Determine the [x, y] coordinate at the center of the cell enclosing the given text.  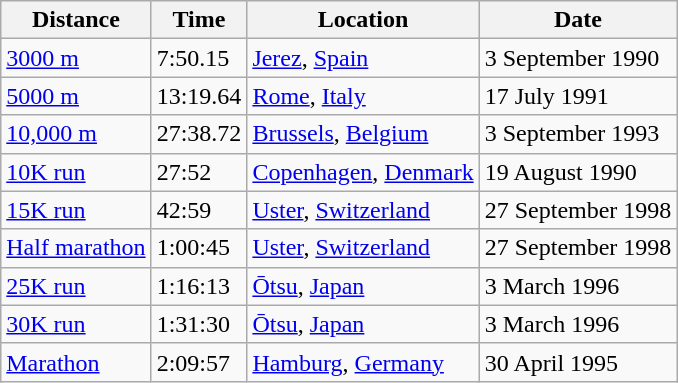
17 July 1991 [578, 96]
42:59 [199, 210]
2:09:57 [199, 362]
Date [578, 20]
10K run [76, 172]
1:16:13 [199, 286]
7:50.15 [199, 58]
Marathon [76, 362]
27:38.72 [199, 134]
Copenhagen, Denmark [363, 172]
3 September 1993 [578, 134]
25K run [76, 286]
13:19.64 [199, 96]
Hamburg, Germany [363, 362]
1:00:45 [199, 248]
3 September 1990 [578, 58]
Location [363, 20]
19 August 1990 [578, 172]
10,000 m [76, 134]
Brussels, Belgium [363, 134]
Rome, Italy [363, 96]
1:31:30 [199, 324]
Distance [76, 20]
Jerez, Spain [363, 58]
30K run [76, 324]
30 April 1995 [578, 362]
Half marathon [76, 248]
3000 m [76, 58]
27:52 [199, 172]
15K run [76, 210]
5000 m [76, 96]
Time [199, 20]
